Locate the cell with the specified text and output its [X, Y] center coordinate. 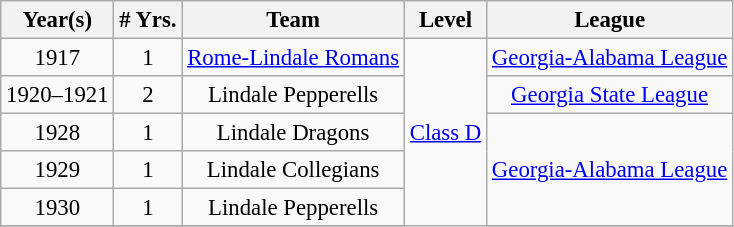
League [610, 20]
2 [148, 95]
Rome-Lindale Romans [294, 58]
Lindale Dragons [294, 133]
# Yrs. [148, 20]
1929 [58, 170]
Class D [445, 133]
Level [445, 20]
Georgia State League [610, 95]
1930 [58, 208]
1917 [58, 58]
1920–1921 [58, 95]
1928 [58, 133]
Year(s) [58, 20]
Lindale Collegians [294, 170]
Team [294, 20]
